Capture the cell that displays the provided text and extract its [x, y] central coordinate. 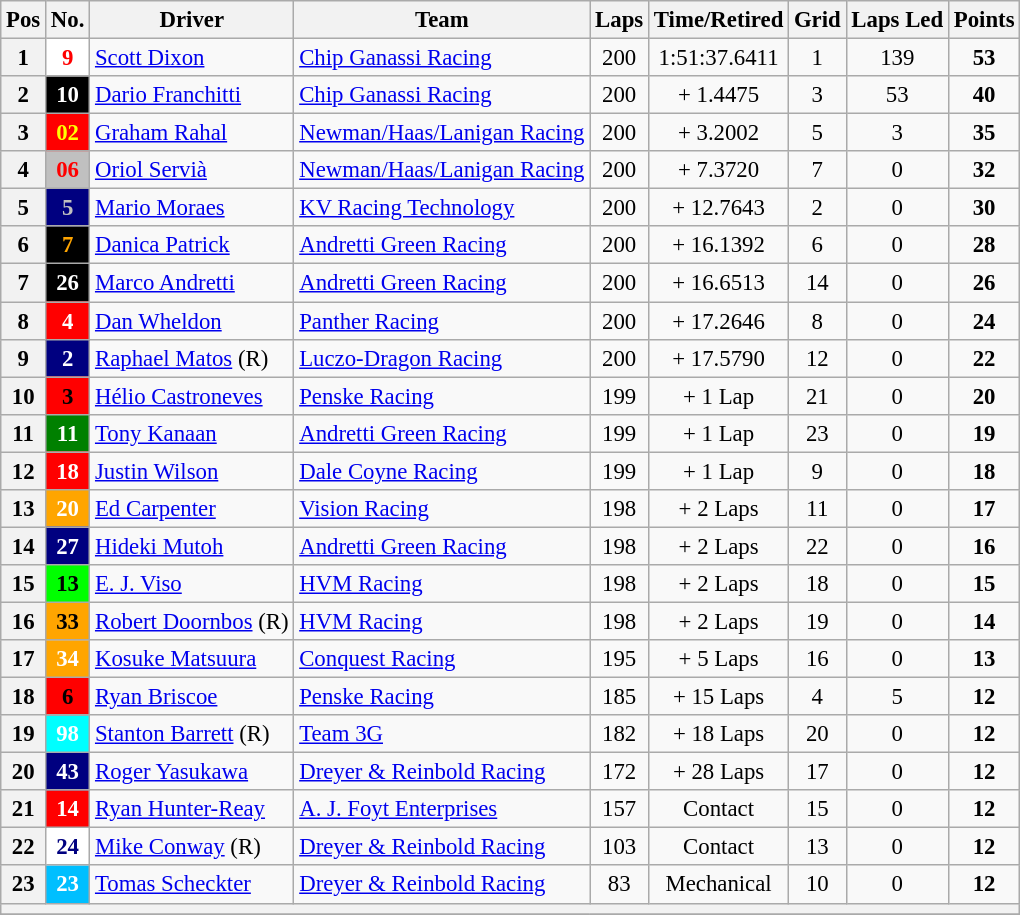
+ 18 Laps [719, 734]
Danica Patrick [192, 245]
06 [68, 170]
Grid [818, 20]
A. J. Foyt Enterprises [442, 809]
+ 16.1392 [719, 245]
Laps Led [897, 20]
Team [442, 20]
34 [68, 659]
Ed Carpenter [192, 509]
+ 16.6513 [719, 283]
Conquest Racing [442, 659]
Panther Racing [442, 321]
KV Racing Technology [442, 208]
Laps [620, 20]
103 [620, 847]
Kosuke Matsuura [192, 659]
Dan Wheldon [192, 321]
+ 12.7643 [719, 208]
+ 7.3720 [719, 170]
172 [620, 772]
35 [984, 133]
Hélio Castroneves [192, 396]
Graham Rahal [192, 133]
185 [620, 697]
40 [984, 95]
Points [984, 20]
Scott Dixon [192, 58]
27 [68, 546]
+ 3.2002 [719, 133]
1:51:37.6411 [719, 58]
Mario Moraes [192, 208]
Justin Wilson [192, 471]
28 [984, 245]
+ 5 Laps [719, 659]
83 [620, 885]
157 [620, 809]
Tony Kanaan [192, 433]
30 [984, 208]
Ryan Hunter-Reay [192, 809]
195 [620, 659]
Driver [192, 20]
Robert Doornbos (R) [192, 621]
Pos [24, 20]
Dario Franchitti [192, 95]
No. [68, 20]
Mechanical [719, 885]
43 [68, 772]
+ 15 Laps [719, 697]
Marco Andretti [192, 283]
+ 1.4475 [719, 95]
+ 17.5790 [719, 358]
Tomas Scheckter [192, 885]
Luczo-Dragon Racing [442, 358]
139 [897, 58]
Vision Racing [442, 509]
98 [68, 734]
32 [984, 170]
+ 28 Laps [719, 772]
Roger Yasukawa [192, 772]
02 [68, 133]
Stanton Barrett (R) [192, 734]
182 [620, 734]
Hideki Mutoh [192, 546]
Raphael Matos (R) [192, 358]
Dale Coyne Racing [442, 471]
Ryan Briscoe [192, 697]
Team 3G [442, 734]
Oriol Servià [192, 170]
Time/Retired [719, 20]
Mike Conway (R) [192, 847]
+ 17.2646 [719, 321]
E. J. Viso [192, 584]
33 [68, 621]
